For the text-containing cell, return its midpoint in (X, Y) coordinate format. 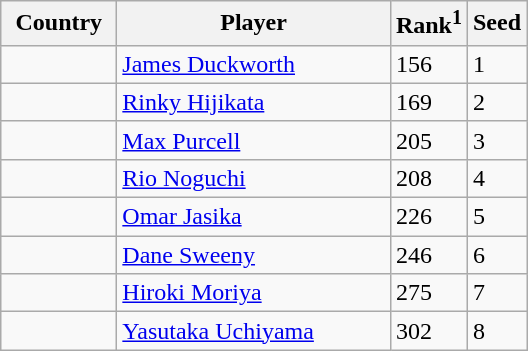
208 (428, 178)
Rank1 (428, 24)
7 (496, 293)
3 (496, 140)
226 (428, 217)
246 (428, 255)
Country (59, 24)
205 (428, 140)
Hiroki Moriya (254, 293)
Max Purcell (254, 140)
Yasutaka Uchiyama (254, 331)
Rinky Hijikata (254, 102)
James Duckworth (254, 64)
4 (496, 178)
Dane Sweeny (254, 255)
156 (428, 64)
Omar Jasika (254, 217)
169 (428, 102)
5 (496, 217)
6 (496, 255)
1 (496, 64)
2 (496, 102)
Rio Noguchi (254, 178)
275 (428, 293)
302 (428, 331)
8 (496, 331)
Player (254, 24)
Seed (496, 24)
